Determine the (x, y) coordinate at the center of the cell enclosing the given text.  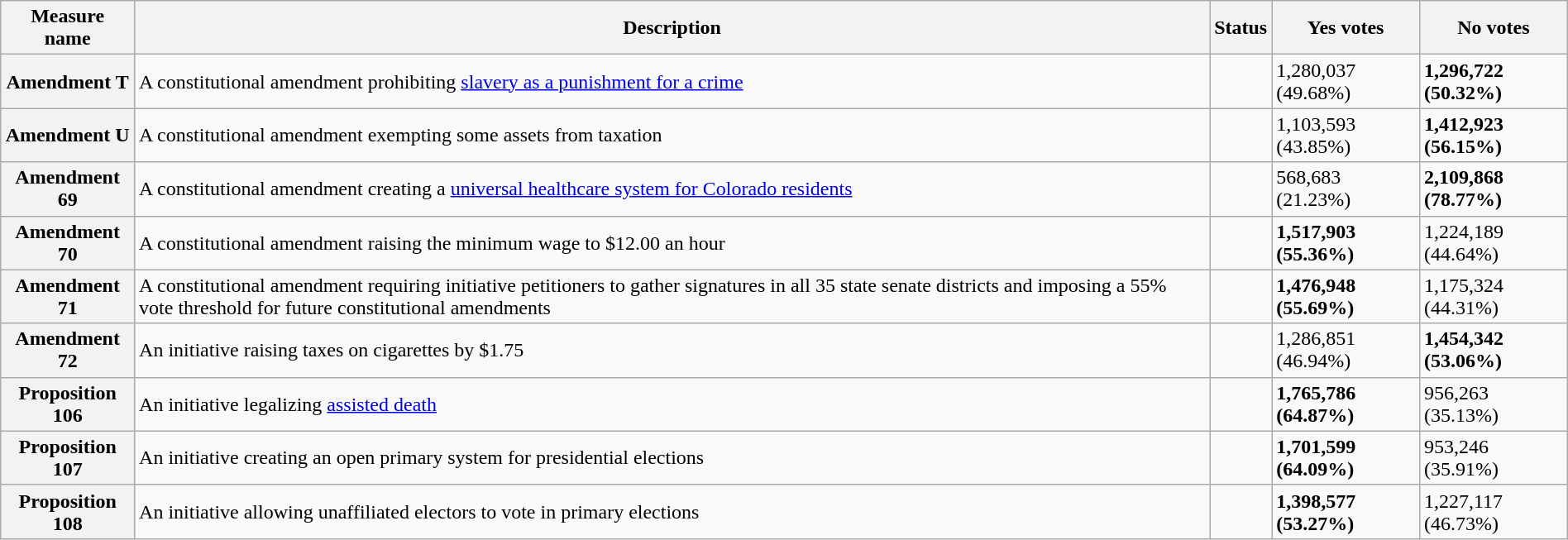
1,398,577 (53.27%) (1346, 511)
Amendment 70 (68, 243)
An initiative raising taxes on cigarettes by $1.75 (672, 351)
Description (672, 28)
2,109,868 (78.77%) (1494, 189)
Yes votes (1346, 28)
1,701,599 (64.09%) (1346, 458)
A constitutional amendment exempting some assets from taxation (672, 136)
Proposition 107 (68, 458)
Amendment 72 (68, 351)
1,517,903 (55.36%) (1346, 243)
Amendment 71 (68, 296)
A constitutional amendment prohibiting slavery as a punishment for a crime (672, 81)
An initiative allowing unaffiliated electors to vote in primary elections (672, 511)
1,412,923 (56.15%) (1494, 136)
1,765,786 (64.87%) (1346, 404)
1,280,037 (49.68%) (1346, 81)
1,175,324 (44.31%) (1494, 296)
Proposition 108 (68, 511)
A constitutional amendment creating a universal healthcare system for Colorado residents (672, 189)
1,476,948 (55.69%) (1346, 296)
An initiative legalizing assisted death (672, 404)
Proposition 106 (68, 404)
953,246 (35.91%) (1494, 458)
Amendment T (68, 81)
Status (1241, 28)
An initiative creating an open primary system for presidential elections (672, 458)
Amendment U (68, 136)
Amendment 69 (68, 189)
568,683 (21.23%) (1346, 189)
Measure name (68, 28)
1,296,722 (50.32%) (1494, 81)
1,454,342 (53.06%) (1494, 351)
A constitutional amendment raising the minimum wage to $12.00 an hour (672, 243)
1,286,851 (46.94%) (1346, 351)
No votes (1494, 28)
1,227,117 (46.73%) (1494, 511)
1,103,593 (43.85%) (1346, 136)
1,224,189 (44.64%) (1494, 243)
956,263 (35.13%) (1494, 404)
